Search for the cell housing the specified text and yield its [X, Y] center coordinate. 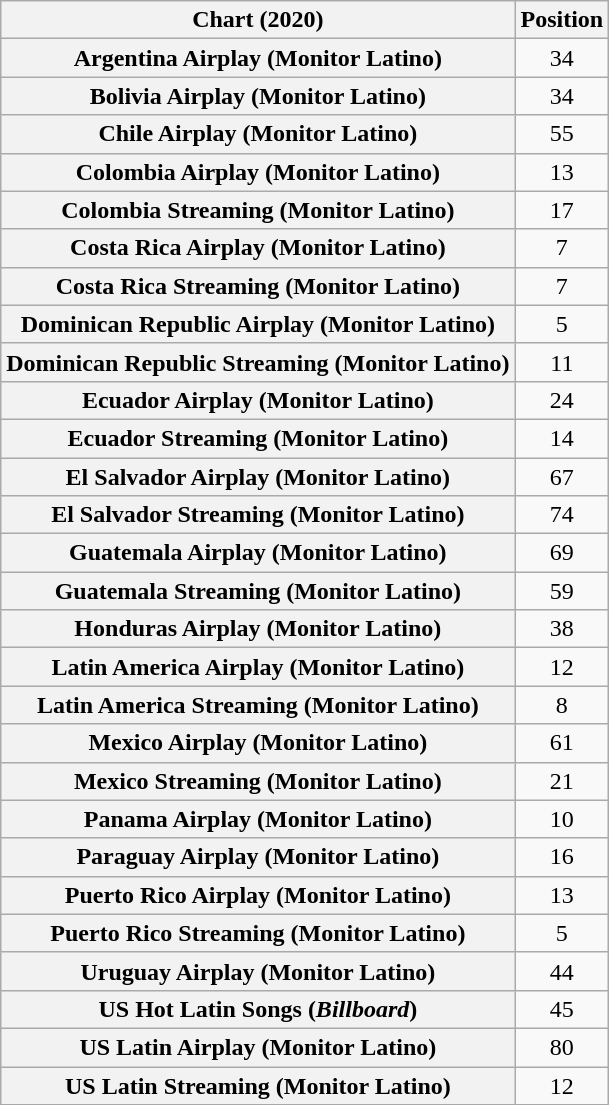
14 [562, 438]
Ecuador Streaming (Monitor Latino) [258, 438]
Mexico Airplay (Monitor Latino) [258, 743]
38 [562, 629]
US Hot Latin Songs (Billboard) [258, 1009]
Paraguay Airplay (Monitor Latino) [258, 857]
Chile Airplay (Monitor Latino) [258, 134]
US Latin Streaming (Monitor Latino) [258, 1085]
Colombia Streaming (Monitor Latino) [258, 210]
67 [562, 477]
Position [562, 20]
Ecuador Airplay (Monitor Latino) [258, 400]
Colombia Airplay (Monitor Latino) [258, 172]
Costa Rica Streaming (Monitor Latino) [258, 286]
Dominican Republic Streaming (Monitor Latino) [258, 362]
55 [562, 134]
US Latin Airplay (Monitor Latino) [258, 1047]
Costa Rica Airplay (Monitor Latino) [258, 248]
Latin America Airplay (Monitor Latino) [258, 667]
45 [562, 1009]
16 [562, 857]
Chart (2020) [258, 20]
Puerto Rico Streaming (Monitor Latino) [258, 933]
10 [562, 819]
Puerto Rico Airplay (Monitor Latino) [258, 895]
80 [562, 1047]
8 [562, 705]
17 [562, 210]
Panama Airplay (Monitor Latino) [258, 819]
Uruguay Airplay (Monitor Latino) [258, 971]
Mexico Streaming (Monitor Latino) [258, 781]
44 [562, 971]
21 [562, 781]
Guatemala Airplay (Monitor Latino) [258, 553]
74 [562, 515]
59 [562, 591]
Argentina Airplay (Monitor Latino) [258, 58]
Honduras Airplay (Monitor Latino) [258, 629]
Dominican Republic Airplay (Monitor Latino) [258, 324]
El Salvador Airplay (Monitor Latino) [258, 477]
11 [562, 362]
El Salvador Streaming (Monitor Latino) [258, 515]
61 [562, 743]
69 [562, 553]
24 [562, 400]
Latin America Streaming (Monitor Latino) [258, 705]
Bolivia Airplay (Monitor Latino) [258, 96]
Guatemala Streaming (Monitor Latino) [258, 591]
